Capture the cell that displays the provided text and extract its (x, y) central coordinate. 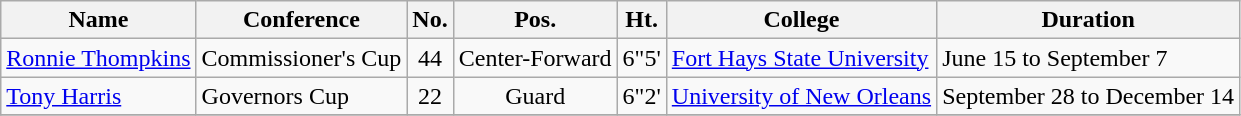
Ronnie Thompkins (98, 58)
Conference (302, 20)
September 28 to December 14 (1088, 96)
Guard (535, 96)
College (801, 20)
Governors Cup (302, 96)
6"5' (642, 58)
Fort Hays State University (801, 58)
University of New Orleans (801, 96)
Tony Harris (98, 96)
Duration (1088, 20)
Name (98, 20)
Ht. (642, 20)
June 15 to September 7 (1088, 58)
No. (430, 20)
6"2' (642, 96)
Pos. (535, 20)
44 (430, 58)
Commissioner's Cup (302, 58)
Center-Forward (535, 58)
22 (430, 96)
